From the cell containing the given text, extract its center point as (X, Y) coordinate. 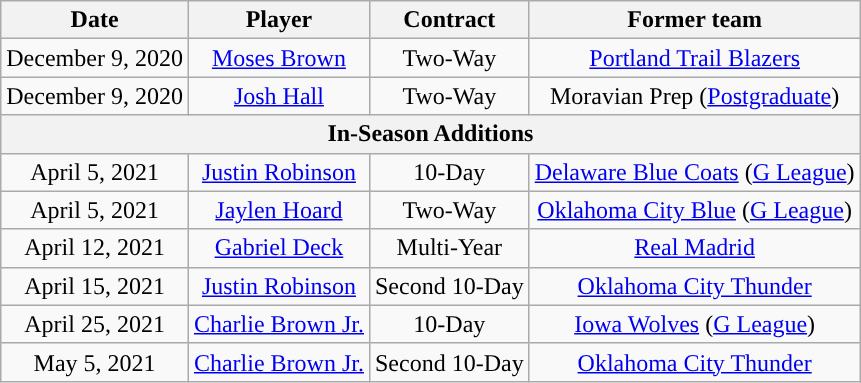
Oklahoma City Blue (G League) (694, 210)
Moses Brown (278, 58)
Jaylen Hoard (278, 210)
Iowa Wolves (G League) (694, 324)
Gabriel Deck (278, 248)
In-Season Additions (430, 134)
Delaware Blue Coats (G League) (694, 172)
Portland Trail Blazers (694, 58)
Real Madrid (694, 248)
Former team (694, 20)
May 5, 2021 (95, 362)
Moravian Prep (Postgraduate) (694, 96)
Date (95, 20)
Player (278, 20)
April 15, 2021 (95, 286)
April 25, 2021 (95, 324)
Contract (449, 20)
April 12, 2021 (95, 248)
Multi-Year (449, 248)
Josh Hall (278, 96)
